Provide the [x, y] coordinate of the cell's center where the given text is located.  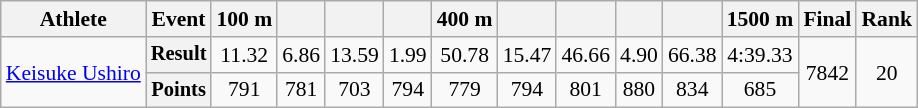
46.66 [586, 55]
685 [760, 90]
801 [586, 90]
791 [244, 90]
779 [465, 90]
Result [179, 55]
66.38 [692, 55]
7842 [827, 72]
Keisuke Ushiro [74, 72]
6.86 [301, 55]
4.90 [639, 55]
20 [886, 72]
13.59 [354, 55]
Athlete [74, 19]
100 m [244, 19]
1500 m [760, 19]
4:39.33 [760, 55]
11.32 [244, 55]
Final [827, 19]
Rank [886, 19]
400 m [465, 19]
Points [179, 90]
781 [301, 90]
Event [179, 19]
880 [639, 90]
834 [692, 90]
703 [354, 90]
50.78 [465, 55]
1.99 [408, 55]
15.47 [528, 55]
